Return (x, y) of the center of cell containing provided text 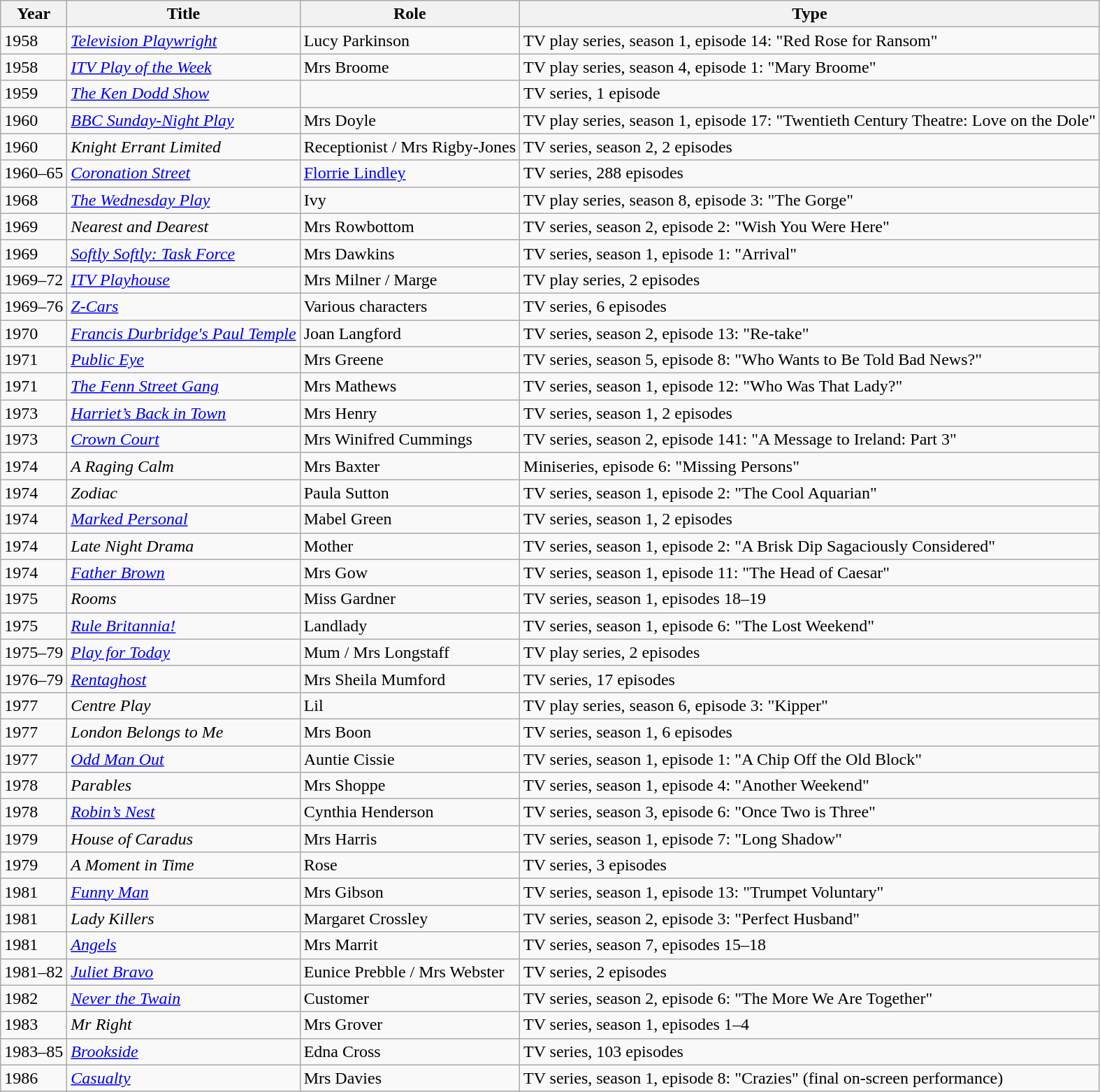
Auntie Cissie (410, 759)
Mrs Winifred Cummings (410, 440)
A Raging Calm (183, 466)
TV series, season 1, episodes 1–4 (810, 1025)
TV series, 288 episodes (810, 173)
1969–76 (34, 306)
Mrs Baxter (410, 466)
Lil (410, 705)
Softly Softly: Task Force (183, 253)
TV series, 1 episode (810, 94)
Mrs Marrit (410, 945)
ITV Play of the Week (183, 67)
1970 (34, 333)
Knight Errant Limited (183, 147)
Mrs Mathews (410, 387)
The Wednesday Play (183, 200)
1983 (34, 1025)
A Moment in Time (183, 865)
Father Brown (183, 573)
Type (810, 14)
TV play series, season 1, episode 14: "Red Rose for Ransom" (810, 41)
Various characters (410, 306)
Florrie Lindley (410, 173)
Parables (183, 786)
Mrs Gow (410, 573)
Z-Cars (183, 306)
TV series, 6 episodes (810, 306)
Title (183, 14)
Juliet Bravo (183, 972)
TV series, season 1, episode 12: "Who Was That Lady?" (810, 387)
TV series, 17 episodes (810, 679)
Zodiac (183, 493)
1983–85 (34, 1051)
1975–79 (34, 652)
1986 (34, 1078)
Mr Right (183, 1025)
TV series, season 3, episode 6: "Once Two is Three" (810, 812)
Lady Killers (183, 919)
Mrs Gibson (410, 892)
Joan Langford (410, 333)
TV series, season 7, episodes 15–18 (810, 945)
Robin’s Nest (183, 812)
Mother (410, 546)
Funny Man (183, 892)
Miniseries, episode 6: "Missing Persons" (810, 466)
Francis Durbridge's Paul Temple (183, 333)
TV play series, season 6, episode 3: "Kipper" (810, 705)
Year (34, 14)
The Fenn Street Gang (183, 387)
TV series, season 5, episode 8: "Who Wants to Be Told Bad News?" (810, 360)
Brookside (183, 1051)
TV series, season 1, episode 8: "Crazies" (final on-screen performance) (810, 1078)
Nearest and Dearest (183, 227)
TV series, season 1, episode 1: "Arrival" (810, 253)
The Ken Dodd Show (183, 94)
1959 (34, 94)
Customer (410, 998)
Mrs Rowbottom (410, 227)
Mum / Mrs Longstaff (410, 652)
1982 (34, 998)
TV series, 2 episodes (810, 972)
Mrs Doyle (410, 120)
Mrs Grover (410, 1025)
Rose (410, 865)
Late Night Drama (183, 546)
Mrs Broome (410, 67)
TV series, season 1, episode 7: "Long Shadow" (810, 839)
Margaret Crossley (410, 919)
Coronation Street (183, 173)
TV series, season 1, episode 2: "A Brisk Dip Sagaciously Considered" (810, 546)
Receptionist / Mrs Rigby-Jones (410, 147)
BBC Sunday-Night Play (183, 120)
TV series, season 1, episode 2: "The Cool Aquarian" (810, 493)
Eunice Prebble / Mrs Webster (410, 972)
Landlady (410, 626)
Edna Cross (410, 1051)
1968 (34, 200)
TV play series, season 8, episode 3: "The Gorge" (810, 200)
Crown Court (183, 440)
1960–65 (34, 173)
Mrs Harris (410, 839)
TV series, season 1, episode 11: "The Head of Caesar" (810, 573)
TV series, season 1, 6 episodes (810, 732)
Harriet’s Back in Town (183, 413)
Lucy Parkinson (410, 41)
TV series, season 1, episodes 18–19 (810, 599)
Mrs Boon (410, 732)
Casualty (183, 1078)
TV series, season 2, episode 2: "Wish You Were Here" (810, 227)
TV series, 3 episodes (810, 865)
1976–79 (34, 679)
TV series, season 1, episode 13: "Trumpet Voluntary" (810, 892)
Television Playwright (183, 41)
TV series, season 1, episode 6: "The Lost Weekend" (810, 626)
TV series, season 2, episode 13: "Re-take" (810, 333)
Mrs Shoppe (410, 786)
House of Caradus (183, 839)
Mrs Milner / Marge (410, 280)
TV series, season 2, episode 6: "The More We Are Together" (810, 998)
Ivy (410, 200)
Paula Sutton (410, 493)
Rooms (183, 599)
TV series, 103 episodes (810, 1051)
Mrs Greene (410, 360)
TV play series, season 1, episode 17: "Twentieth Century Theatre: Love on the Dole" (810, 120)
Rentaghost (183, 679)
Public Eye (183, 360)
Odd Man Out (183, 759)
ITV Playhouse (183, 280)
Rule Britannia! (183, 626)
Mrs Henry (410, 413)
TV series, season 1, episode 4: "Another Weekend" (810, 786)
Role (410, 14)
Mrs Dawkins (410, 253)
Cynthia Henderson (410, 812)
Mrs Davies (410, 1078)
1981–82 (34, 972)
1969–72 (34, 280)
Angels (183, 945)
TV series, season 1, episode 1: "A Chip Off the Old Block" (810, 759)
London Belongs to Me (183, 732)
Miss Gardner (410, 599)
Mrs Sheila Mumford (410, 679)
TV series, season 2, episode 3: "Perfect Husband" (810, 919)
Mabel Green (410, 519)
TV series, season 2, 2 episodes (810, 147)
TV play series, season 4, episode 1: "Mary Broome" (810, 67)
Centre Play (183, 705)
Play for Today (183, 652)
TV series, season 2, episode 141: "A Message to Ireland: Part 3" (810, 440)
Never the Twain (183, 998)
Marked Personal (183, 519)
